Return the (x, y) coordinate for the center point of the cell that contains the specified text.  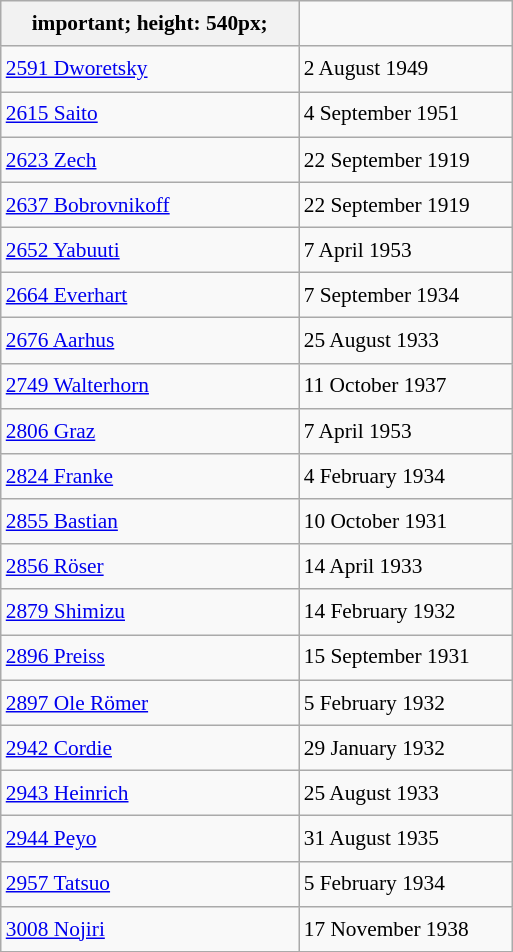
2676 Aarhus (150, 340)
4 February 1934 (406, 476)
2879 Shimizu (150, 612)
29 January 1932 (406, 748)
2 August 1949 (406, 68)
important; height: 540px; (150, 24)
2856 Röser (150, 566)
5 February 1934 (406, 884)
2749 Walterhorn (150, 386)
2855 Bastian (150, 522)
14 February 1932 (406, 612)
2944 Peyo (150, 838)
4 September 1951 (406, 114)
17 November 1938 (406, 928)
2623 Zech (150, 160)
2824 Franke (150, 476)
2652 Yabuuti (150, 250)
2943 Heinrich (150, 792)
2637 Bobrovnikoff (150, 204)
2942 Cordie (150, 748)
2806 Graz (150, 430)
31 August 1935 (406, 838)
14 April 1933 (406, 566)
15 September 1931 (406, 658)
3008 Nojiri (150, 928)
5 February 1932 (406, 702)
2615 Saito (150, 114)
2591 Dworetsky (150, 68)
2897 Ole Römer (150, 702)
2957 Tatsuo (150, 884)
2664 Everhart (150, 296)
2896 Preiss (150, 658)
7 September 1934 (406, 296)
11 October 1937 (406, 386)
10 October 1931 (406, 522)
